Pinpoint the cell where the given text exists, returning its [x, y] midpoint coordinate. 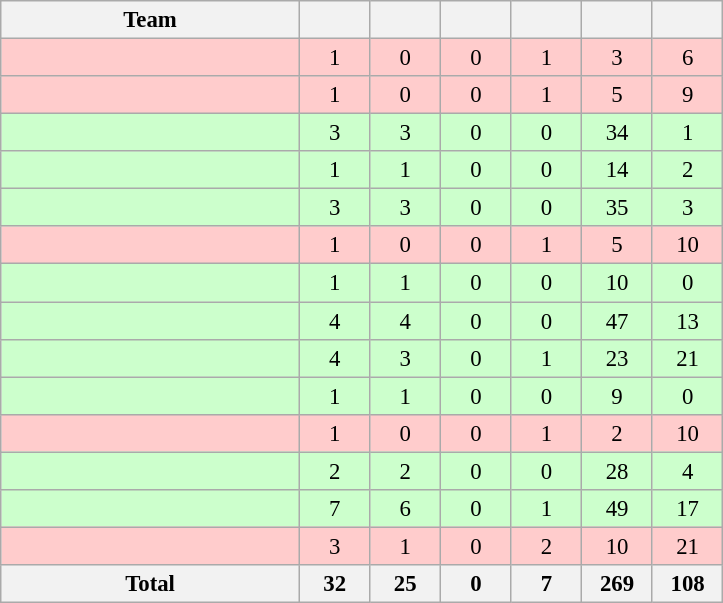
Total [150, 584]
47 [618, 321]
49 [618, 509]
17 [688, 509]
13 [688, 321]
Team [150, 20]
108 [688, 584]
35 [618, 208]
14 [618, 170]
34 [618, 133]
269 [618, 584]
28 [618, 471]
23 [618, 358]
32 [334, 584]
25 [406, 584]
